Determine the [X, Y] coordinate at the center of the cell enclosing the given text.  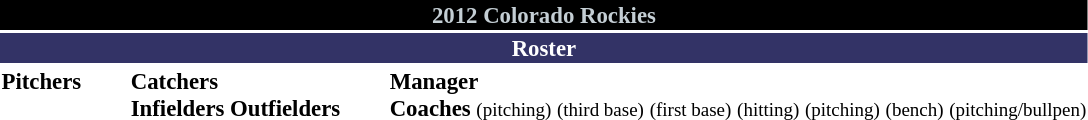
Roster [544, 48]
2012 Colorado Rockies [544, 15]
